Locate the cell with the specified text and output its [X, Y] center coordinate. 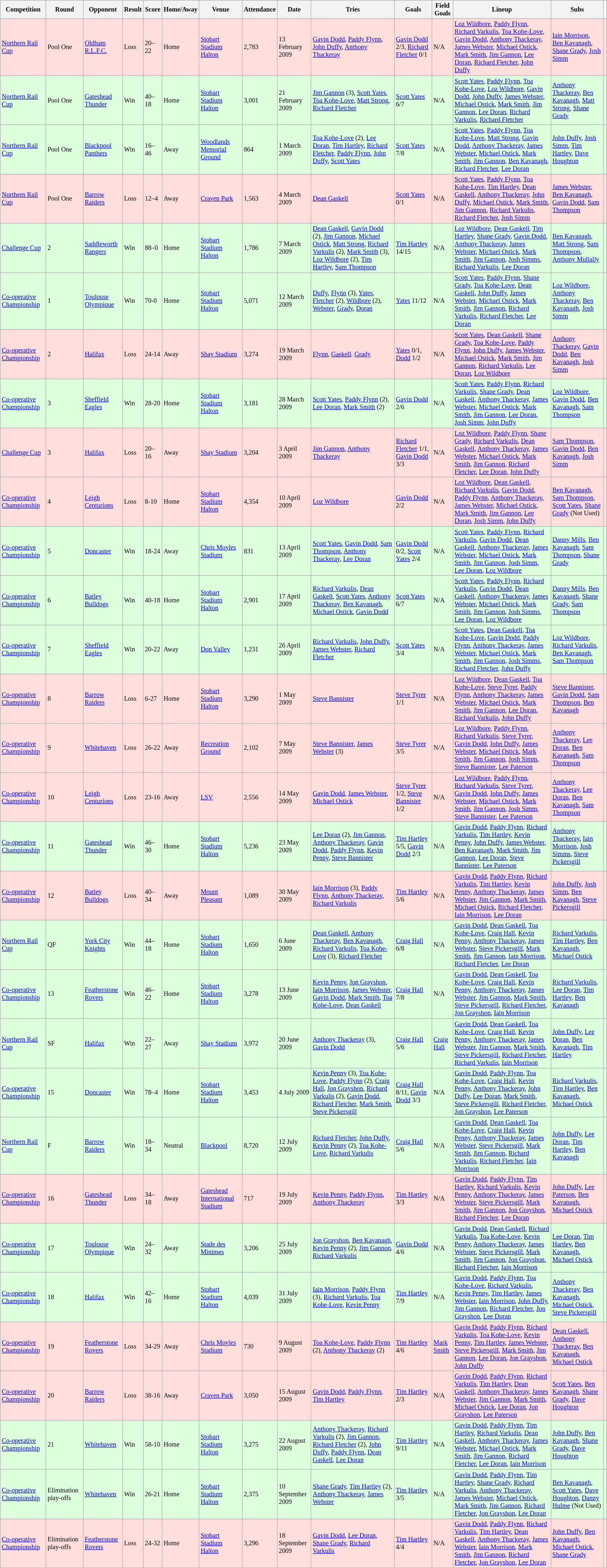
15 [65, 1093]
1,231 [260, 649]
Gavin Dodd 2/2 [413, 502]
Gavin Dodd 2/3, Richard Fletcher 0/1 [413, 47]
Gavin Dodd, Paddy Flynn, John Duffy, Anthony Thackeray [353, 47]
42–16 [153, 1297]
Tries [353, 9]
13 February 2009 [294, 47]
26-22 [153, 748]
Kevin Penny, Jon Grayshon, Iain Morrison, James Webster, Gavin Dodd, Mark Smith, Toa Kohe-Love, Dean Gaskell [353, 994]
5 [65, 551]
SF [65, 1043]
17 April 2009 [294, 600]
Tim Hartley 3/5 [413, 1494]
James Webster, Ben Kavanagh, Gavin Dodd, Sam Thompson [577, 199]
1 May 2009 [294, 699]
Scott Yates 7/8 [413, 149]
12–4 [153, 199]
Goals [413, 9]
Gavin Dodd, Lee Doran, Shane Grady, Richard Varkulis [353, 1543]
Gavin Dodd 0/2, Scott Yates 2/4 [413, 551]
4,039 [260, 1297]
13 [65, 994]
Loz Wildbore, Anthony Thackeray, Ben Kavanagh, Josh Simm [577, 301]
8 [65, 699]
9 August 2009 [294, 1346]
18 September 2009 [294, 1543]
2,901 [260, 600]
Jon Grayshon, Ben Kavanagh, Kevin Penny (2), Jim Gannon. Richard Varkulis [353, 1248]
Richard Varkulis, John Duffy, James Webster, Richard Fletcher [353, 649]
7 May 2009 [294, 748]
2,102 [260, 748]
Tim Hartley 9/11 [413, 1445]
38-16 [153, 1396]
Saddleworth Rangers [103, 248]
Anthony Thackeray (3), Gavin Dodd [353, 1043]
4 [65, 502]
Mount Pleasant [221, 895]
24-32 [153, 1543]
Opponent [103, 9]
Danny Mills, Ben Kavanagh, Shane Grady, Sam Thompson [577, 600]
18–34 [153, 1145]
Loz Wildbore, Richard Varkulis, Ben Kavanagh, Sam Thompson [577, 649]
11 [65, 846]
6 [65, 600]
Yates 0/1, Dodd 1/2 [413, 354]
46–22 [153, 994]
1,650 [260, 945]
John Duffy, Lee Paterson, Ben Kavanagh, Michael Ostick [577, 1199]
Steve Tyrer 3/5 [413, 748]
3,972 [260, 1043]
19 [65, 1346]
Anthony Thackeray, Gavin Dodd, Ben Kavanagh, Josh Simm [577, 354]
717 [260, 1199]
Steve Bannister, James Webster (3) [353, 748]
Scott Yates, Gavin Dodd, Sam Thompson, Anthony Thackeray, Lee Doran [353, 551]
3,453 [260, 1093]
Dean Gaskell, Anthony Thackeray, Ben Kavanagh, Richard Varkulis, Toa Kohe-Love (3), Richard Fletcher [353, 945]
Toa Kohe-Love (2), Lee Doran, Tim Hartley, Richard Fletcher, Paddy Flynn, John Duffy, Scott Yates [353, 149]
831 [260, 551]
Dean Gaskell [353, 199]
Steve Tyrer 1/2, Steve Bannister 1/2 [413, 797]
8,720 [260, 1145]
Lee Doran (2), Jim Gannon, Anthony Thackeray, Gavin Dodd, Paddy Flynn, Kevin Penny, Steve Bannister [353, 846]
Jim Gannon, Anthony Thackeray [353, 452]
Stade des Minimes [221, 1248]
Round [65, 9]
25 July 2009 [294, 1248]
30 May 2009 [294, 895]
23 May 2009 [294, 846]
3,204 [260, 452]
21 February 2009 [294, 100]
Scott Yates, Ben Kavanagh, Shane Grady, Dave Houghton [577, 1396]
10 April 2009 [294, 502]
12 March 2009 [294, 301]
58-10 [153, 1445]
Lee Doran, Tim Hartley, Ben Kavanagh, Michael Ostick [577, 1248]
22 August 2009 [294, 1445]
20 June 2009 [294, 1043]
Blackpool [221, 1145]
6 June 2009 [294, 945]
F [65, 1145]
20-22 [153, 649]
John Duffy, Josh Simm, Tim Hartley, Dave Houghton [577, 149]
Toa Kohe-Love, Paddy Flynn (2), Anthony Thackeray (2) [353, 1346]
Score [153, 9]
Sam Thompson, Gavin Dodd, Ben Kavanagh, Josh Simm [577, 452]
Yates 11/12 [413, 301]
14 May 2009 [294, 797]
34–18 [153, 1199]
Tim Hartley 7/9 [413, 1297]
John Duffy, Lee Doran, Ben Kavanagh, Tim Hartley [577, 1043]
1 March 2009 [294, 149]
Iain Morrison, Ben Kavanagh, Shane Grady, Josh Simm [577, 47]
Richard Varkulis, Lee Doran, Tim Hartley, Ben Kavanagh [577, 994]
Tim Hartley 5/5, Gavin Dodd 2/3 [413, 846]
Oldham R.L.F.C. [103, 47]
15 August 2009 [294, 1396]
5,071 [260, 301]
3,050 [260, 1396]
18-24 [153, 551]
Subs [577, 9]
Iain Morrison, Paddy Flynn (3), Richard Varkulis, Toa Kohe-Love, Kevin Penny [353, 1297]
Recreation Ground [221, 748]
21 [65, 1445]
Craig Hall 8/11, Gavin Dodd 3/3 [413, 1093]
12 July 2009 [294, 1145]
70-0 [153, 301]
John Duffy, Ben Kavanagh, Shane Grady, Dave Houghton [577, 1445]
6-27 [153, 699]
Loz Wildbore [353, 502]
5,236 [260, 846]
Dean Gaskell, Anthony Thackeray, Ben Kavanagh, Michael Ostick [577, 1346]
2,783 [260, 47]
40-18 [153, 600]
Anthony Thackeray, Ben Kavanagh, Matt Strong, Shane Grady [577, 100]
7 [65, 649]
4 March 2009 [294, 199]
22–27 [153, 1043]
1,786 [260, 248]
Gavin Dodd 4/6 [413, 1248]
1,089 [260, 895]
40–18 [153, 100]
20–16 [153, 452]
John Duffy, Lee Doran, Tim Hartley, Ben Kavanagh [577, 1145]
Steve Bannister [353, 699]
46–30 [153, 846]
Attendance [260, 9]
Mark Smith [442, 1346]
Steve Tyrer 1/1 [413, 699]
John Duffy, Josh Simm, Ben Kavanagh, Steve Pickersgill [577, 895]
Shane Grady, Tim Hartley (2), Anthony Thackeray, James Webster [353, 1494]
Kevin Penny, Paddy Flynn, Anthony Thackeray [353, 1199]
8-10 [153, 502]
Ben Kavanagh, Matt Strong, Sam Thompson, Anthony Mullally [577, 248]
Tim Hartley 4/4 [413, 1543]
Result [133, 9]
Gavin Dodd, James Webster, Michael Ostick [353, 797]
88–0 [153, 248]
13 April 2009 [294, 551]
Competition [23, 9]
40–34 [153, 895]
19 July 2009 [294, 1199]
Tim Hartley 4/6 [413, 1346]
31 July 2009 [294, 1297]
864 [260, 149]
Richard Fletcher, John Duffy, Kevin Penny (2), Toa Kohe-Love, Richard Varkulis [353, 1145]
John Duffy, Ben Kavanagh, Michael Ostick, Shane Grady [577, 1543]
Flynn, Gaskell. Grady [353, 354]
24-14 [153, 354]
Steve Bannister, Gavin Dodd, Sam Thompson, Ben Kavanagh [577, 699]
Tim Hartley 2/3 [413, 1396]
26-21 [153, 1494]
Venue [221, 9]
12 [65, 895]
24–32 [153, 1248]
Scott Yates, Paddy Flynn (2), Lee Doran, Mark Smith (2) [353, 403]
Ben Kavanagh, Sam Thompson, Scott Yates, Shane Grady (Not Used) [577, 502]
Woodlands Memorial Ground [221, 149]
Don Valley [221, 649]
LSV [221, 797]
10 [65, 797]
1 [65, 301]
QF [65, 945]
Home/Away [181, 9]
2,556 [260, 797]
Tim Hartley 14/15 [413, 248]
Neutral [181, 1145]
Gavin Dodd, Paddy Flynn, Tim Hartley [353, 1396]
10 September 2009 [294, 1494]
Richard Varkulis, Dean Gaskell, Scott Yates, Anthony Thackeray, Ben Kavanagh, Michael Ostick, Gavin Dodd [353, 600]
Anthony Thackeray, Richard Varkulis (2), Jim Gannon, Richard Fletcher (2), John Duffy, Paddy Flynn, Dean Gaskell, Lee Doran [353, 1445]
Date [294, 9]
3,275 [260, 1445]
Jim Gannon (3), Scott Yates, Toa Kohe-Love, Matt Strong, Richard Fletcher [353, 100]
Ben Kavanagh, Scott Yates, Dave Houghton, Danny Hulme (Not Used) [577, 1494]
Tim Hartley 3/3 [413, 1199]
730 [260, 1346]
3,274 [260, 354]
Danny Mills, Ben Kavanagh, Sam Thompson, Shane Grady [577, 551]
3,290 [260, 699]
28-20 [153, 403]
Craig Hall 7/8 [413, 994]
Scott Yates 3/4 [413, 649]
17 [65, 1248]
9 [65, 748]
1,563 [260, 199]
Duffy, Flynn (3), Yates, Fletcher (2), Wildbore (2), Webster, Grady, Doran [353, 301]
Loz Wildbore, Gavin Dodd, Ben Kavanagh, Sam Thompson [577, 403]
Field Goals [442, 9]
4,354 [260, 502]
Richard Fletcher 1/1, Gavin Dodd 3/3 [413, 452]
18 [65, 1297]
34-29 [153, 1346]
44–18 [153, 945]
26 April 2009 [294, 649]
23-16 [153, 797]
Scott Yates 0/1 [413, 199]
York City Knights [103, 945]
3,206 [260, 1248]
19 March 2009 [294, 354]
Gavin Dodd 2/6 [413, 403]
Lineup [502, 9]
3,296 [260, 1543]
4 July 2009 [294, 1093]
2,375 [260, 1494]
Anthony Thackeray, Ben Kavanagh, Michael Ostick, Steve Pickersgill [577, 1297]
78–4 [153, 1093]
7 March 2009 [294, 248]
Iain Morrison (3), Paddy Flynn, Anthony Thackeray, Richard Varkulis [353, 895]
Tim Hartley 5/6 [413, 895]
3 April 2009 [294, 452]
20 [65, 1396]
3,001 [260, 100]
16 [65, 1199]
3,278 [260, 994]
20–22 [153, 47]
28 March 2009 [294, 403]
16–46 [153, 149]
Craig Hall [442, 1043]
Blackpool Panthers [103, 149]
3,181 [260, 403]
Anthony Thackeray, Iain Morrison, Josh Simms, Steve Pickersgill [577, 846]
Gateshead International Stadium [221, 1199]
Craig Hall 6/8 [413, 945]
13 June 2009 [294, 994]
